Locate the cell with the specified text and output its (x, y) center coordinate. 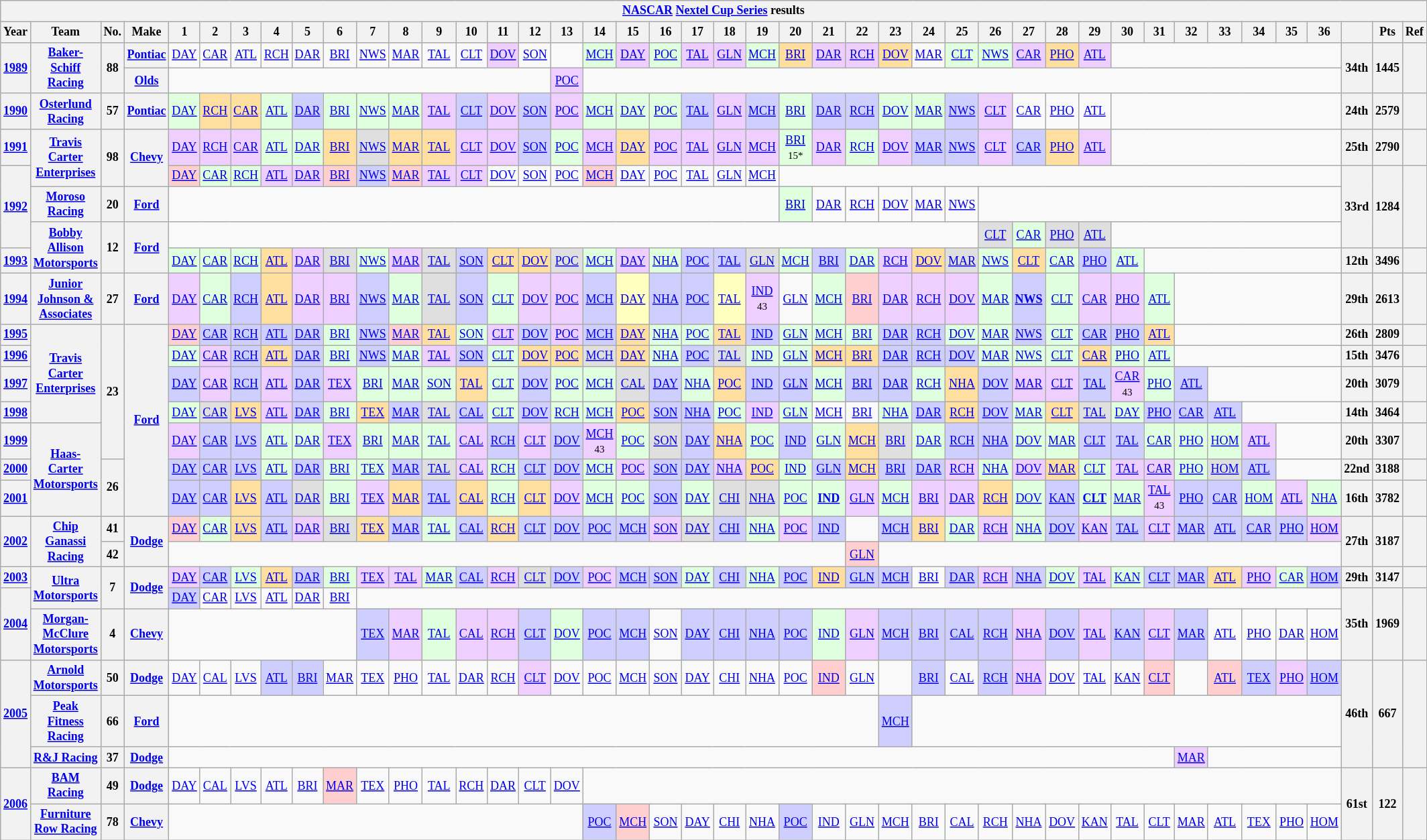
1990 (16, 111)
Osterlund Racing (66, 111)
Baker-Schiff Racing (66, 68)
66 (113, 721)
3476 (1388, 355)
Morgan-McClure Motorsports (66, 634)
2809 (1388, 335)
32 (1192, 32)
24 (929, 32)
2001 (16, 498)
Ref (1414, 32)
13 (567, 32)
1445 (1388, 68)
18 (730, 32)
2579 (1388, 111)
46th (1357, 713)
2 (215, 32)
1969 (1388, 623)
98 (113, 158)
Arnold Motorsports (66, 678)
35th (1357, 623)
2006 (16, 803)
2613 (1388, 299)
16th (1357, 498)
1993 (16, 261)
21 (829, 32)
2002 (16, 542)
3 (246, 32)
33 (1224, 32)
667 (1388, 713)
1284 (1388, 206)
Pts (1388, 32)
R&J Racing (66, 758)
1996 (16, 355)
29 (1094, 32)
Haas-Carter Motorsports (66, 469)
28 (1062, 32)
3464 (1388, 413)
22 (862, 32)
15 (633, 32)
3307 (1388, 441)
BRI15* (795, 147)
No. (113, 32)
Olds (146, 80)
22nd (1357, 469)
1997 (16, 384)
Peak Fitness Racing (66, 721)
5 (307, 32)
1992 (16, 206)
2005 (16, 713)
3188 (1388, 469)
25th (1357, 147)
1 (184, 32)
25 (962, 32)
12th (1357, 261)
26th (1357, 335)
35 (1292, 32)
TAL43 (1159, 498)
3147 (1388, 578)
2000 (16, 469)
2004 (16, 623)
Team (66, 32)
30 (1127, 32)
42 (113, 554)
31 (1159, 32)
Year (16, 32)
14th (1357, 413)
37 (113, 758)
88 (113, 68)
17 (697, 32)
27th (1357, 542)
Furniture Row Racing (66, 822)
3782 (1388, 498)
1999 (16, 441)
1989 (16, 68)
33rd (1357, 206)
57 (113, 111)
6 (340, 32)
3187 (1388, 542)
CAR43 (1127, 384)
2003 (16, 578)
34th (1357, 68)
50 (113, 678)
1998 (16, 413)
36 (1324, 32)
41 (113, 529)
10 (472, 32)
34 (1259, 32)
61st (1357, 803)
3079 (1388, 384)
9 (439, 32)
1994 (16, 299)
15th (1357, 355)
Junior Johnson & Associates (66, 299)
2790 (1388, 147)
8 (406, 32)
49 (113, 786)
11 (503, 32)
Ultra Motorsports (66, 588)
NASCAR Nextel Cup Series results (713, 11)
MCH43 (600, 441)
1991 (16, 147)
122 (1388, 803)
19 (762, 32)
Make (146, 32)
16 (666, 32)
1995 (16, 335)
24th (1357, 111)
78 (113, 822)
Moroso Racing (66, 204)
3496 (1388, 261)
Chip Ganassi Racing (66, 542)
Bobby Allison Motorsports (66, 247)
14 (600, 32)
IND43 (762, 299)
BAM Racing (66, 786)
